Scan for the cell matching the given text and deliver its (X, Y) coordinate at center. 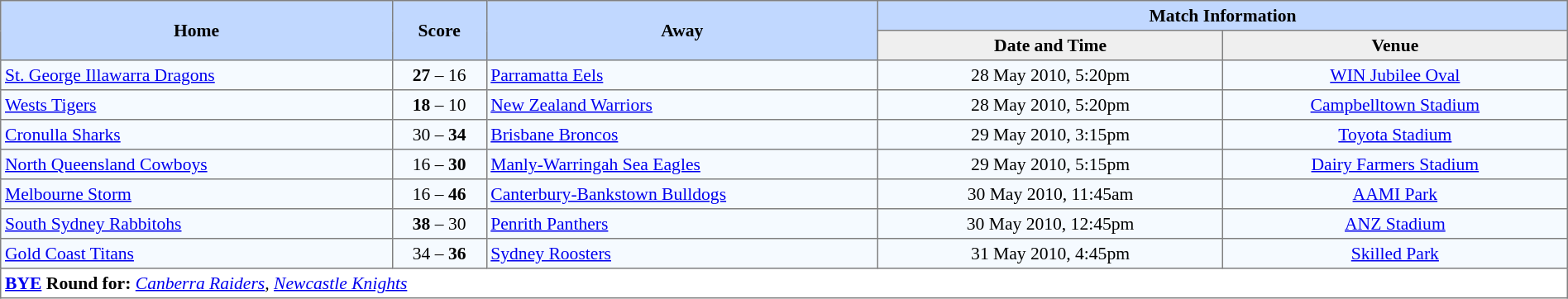
Home (197, 31)
Date and Time (1050, 45)
Penrith Panthers (682, 224)
29 May 2010, 5:15pm (1050, 164)
Campbelltown Stadium (1394, 105)
Parramatta Eels (682, 75)
Match Information (1223, 16)
Canterbury-Bankstown Bulldogs (682, 194)
38 – 30 (439, 224)
29 May 2010, 3:15pm (1050, 135)
Away (682, 31)
Toyota Stadium (1394, 135)
Gold Coast Titans (197, 254)
Venue (1394, 45)
Melbourne Storm (197, 194)
ANZ Stadium (1394, 224)
South Sydney Rabbitohs (197, 224)
New Zealand Warriors (682, 105)
30 – 34 (439, 135)
Sydney Roosters (682, 254)
Brisbane Broncos (682, 135)
North Queensland Cowboys (197, 164)
34 – 36 (439, 254)
31 May 2010, 4:45pm (1050, 254)
30 May 2010, 11:45am (1050, 194)
Wests Tigers (197, 105)
Score (439, 31)
Dairy Farmers Stadium (1394, 164)
Manly-Warringah Sea Eagles (682, 164)
BYE Round for: Canberra Raiders, Newcastle Knights (784, 283)
AAMI Park (1394, 194)
27 – 16 (439, 75)
30 May 2010, 12:45pm (1050, 224)
Skilled Park (1394, 254)
18 – 10 (439, 105)
16 – 46 (439, 194)
Cronulla Sharks (197, 135)
St. George Illawarra Dragons (197, 75)
WIN Jubilee Oval (1394, 75)
16 – 30 (439, 164)
